For the text-containing cell, return its midpoint in [x, y] coordinate format. 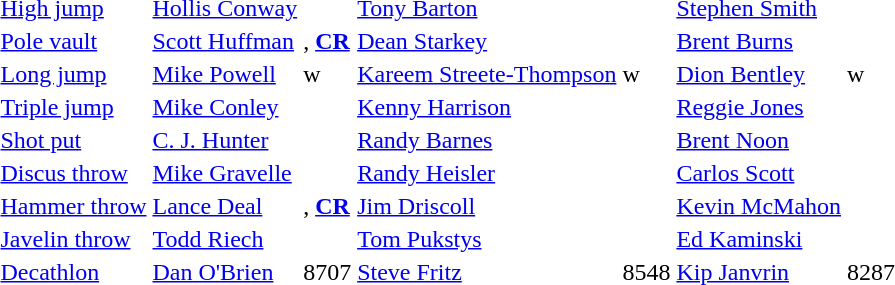
Randy Barnes [487, 140]
Dion Bentley [759, 74]
Randy Heisler [487, 173]
Tom Pukstys [487, 239]
C. J. Hunter [225, 140]
Lance Deal [225, 206]
Mike Gravelle [225, 173]
Carlos Scott [759, 173]
Ed Kaminski [759, 239]
Reggie Jones [759, 107]
Mike Conley [225, 107]
Kevin McMahon [759, 206]
Kareem Streete-Thompson [487, 74]
Jim Driscoll [487, 206]
Brent Burns [759, 41]
Kenny Harrison [487, 107]
Mike Powell [225, 74]
Dean Starkey [487, 41]
Scott Huffman [225, 41]
Todd Riech [225, 239]
Brent Noon [759, 140]
